Provide the [X, Y] coordinate of the cell's center where the given text is located.  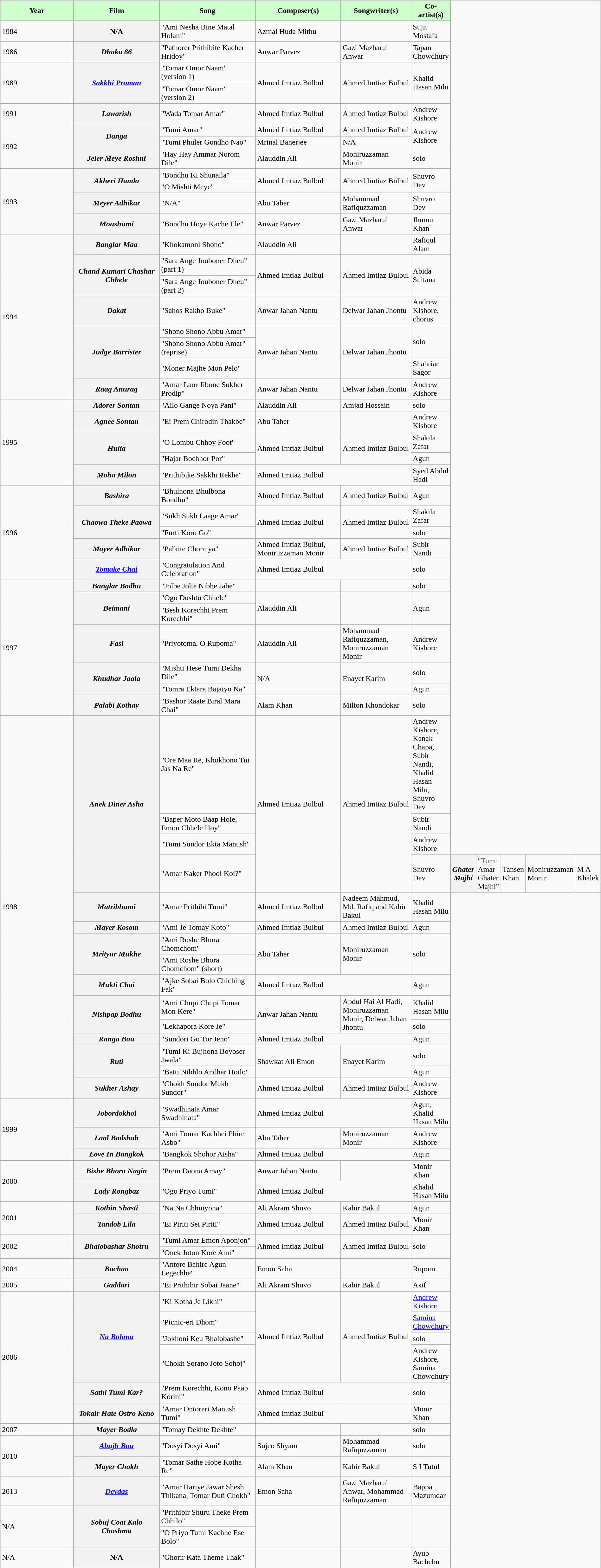
"Ami Tomar Kachhei Phire Asbo" [207, 1138]
Raag Anurag [117, 389]
Mayer Chokh [117, 1467]
"Prem Daona Amay" [207, 1170]
Gazi Mazharul Anwar, Mohammad Rafiquzzaman [376, 1491]
Ranga Bou [117, 1039]
Agnee Sontan [117, 422]
"Tomar Omor Naam" (version 1) [207, 72]
Shahriar Sagor [431, 368]
1984 [37, 31]
Co-artist(s) [431, 11]
"Tomar Sathe Hobe Kotha Re" [207, 1467]
"Sara Ange Jouboner Dheu" (part 1) [207, 265]
Songwriter(s) [376, 11]
2010 [37, 1456]
"Chokh Sundor Mukh Sundor" [207, 1088]
Matribhumi [117, 907]
1992 [37, 146]
Moushumi [117, 224]
"Bondhu Hoye Kache Ele" [207, 224]
M A Khalek [588, 873]
Bachao [117, 1269]
"Congratulation And Celebration" [207, 569]
"Ami Roshe Bhora Chomchom" (short) [207, 964]
Mohammad Rafiquzzaman, Moniruzzaman Monir [376, 644]
"Ei Prem Chirodin Thakbe" [207, 422]
Sujeo Shyam [298, 1446]
"Tomay Dekhte Dekhte" [207, 1429]
"Na Na Chhuiyona" [207, 1208]
Na Bolona [117, 1337]
Syed Abdul Hadi [431, 475]
Sobuj Coat Kalo Choshma [117, 1526]
Milton Khondokar [376, 705]
Nishpap Bodhu [117, 1014]
Bappa Mazumdar [431, 1491]
"Ailo Gange Noya Pani" [207, 405]
2000 [37, 1181]
"Khokamoni Shono" [207, 245]
Mukti Chai [117, 985]
"Priyotoma, O Rupoma" [207, 644]
"Baper Moto Baap Hole, Emon Chhele Hoy" [207, 824]
"Ami Nesha Bine Matal Holam" [207, 31]
Abujh Bou [117, 1446]
Abdul Hai Al Hadi, Moniruzzaman Monir, Delwar Jahan Jhontu [376, 1014]
1991 [37, 113]
"Amar Prithibi Tumi" [207, 907]
Ahmed Imtiaz Bulbul, Moniruzzaman Monir [298, 549]
Lady Rongbaz [117, 1191]
"Tomra Ektara Bajaiyo Na" [207, 689]
"Bashor Raate Biral Mara Chai" [207, 705]
Abida Sultana [431, 275]
"Tumi Ki Bujhona Boyoser Jwala" [207, 1056]
Andrew Kishore, chorus [431, 311]
"Ogo Dushtu Chhele" [207, 598]
"Palkite Choraiya" [207, 549]
Beimani [117, 608]
Mrinal Banerjee [298, 142]
Lawarish [117, 113]
Bashira [117, 495]
"Amar Laor Jibone Sukher Prodip" [207, 389]
Sukher Ashay [117, 1088]
1995 [37, 442]
2007 [37, 1429]
Andrew Kishore, Kanak Chapa, Subir Nandi, Khalid Hasan Milu, Shuvro Dev [431, 764]
Jeler Meye Roshni [117, 159]
Rafiqul Alam [431, 245]
"Prem Korechhi, Kono Paap Korini" [207, 1392]
Song [207, 11]
S I Tutul [431, 1467]
Agun, Khalid Hasan Milu [431, 1113]
"Bondhu Ki Shunaila" [207, 175]
Gaddari [117, 1285]
"Onek Joton Kore Ami" [207, 1253]
"Moner Majhe Mon Pelo" [207, 368]
2001 [37, 1218]
"Ore Maa Re, Khokhono Tui Jas Na Re" [207, 764]
Sathi Tumi Kar? [117, 1392]
Devdas [117, 1491]
Moha Milon [117, 475]
Year [37, 11]
1998 [37, 907]
"Tumi Phuler Gondho Nao" [207, 142]
1994 [37, 317]
"O Priyo Tumi Kachhe Ese Bolo" [207, 1537]
"Bhulnona Bhulbona Bondhu" [207, 495]
2006 [37, 1357]
Andrew Kishore, Samina Chowdhury [431, 1363]
Bishe Bhora Nagin [117, 1170]
Dhaka 86 [117, 52]
2005 [37, 1285]
"Hay Hay Ammar Norom Dile" [207, 159]
"Chokh Sorano Joto Sohoj" [207, 1363]
Shawkat Ali Emon [298, 1061]
Mayer Adhikar [117, 549]
"Tumi Amar Ghater Majhi" [488, 873]
"Ei Prithibir Sobai Jaane" [207, 1285]
Bhalobashar Shotru [117, 1246]
2004 [37, 1269]
2002 [37, 1246]
"Dosyi Dosyi Ami" [207, 1446]
Judge Barrister [117, 352]
"Pathorer Prithibite Kacher Hridoy" [207, 52]
Azmal Huda Mithu [298, 31]
Rupom [431, 1269]
"Jolbe Jolte Nibhe Jabe" [207, 586]
Mayer Kosom [117, 927]
Love In Bangkok [117, 1154]
Ghater Majhi [463, 873]
Adorer Sontan [117, 405]
"Jokhoni Keu Bhalobashe" [207, 1338]
"Furti Koro Go" [207, 532]
Banglar Bodhu [117, 586]
"Sukh Sukh Laage Amar" [207, 516]
"Amar Naker Phool Koi?" [207, 873]
Nadeem Mahmud, Md. Rafiq and Kabir Bakul [376, 907]
Film [117, 11]
"Ogo Priyo Tumi" [207, 1191]
Asif [431, 1285]
"Picnic-eri Dhom" [207, 1322]
Samina Chowdhury [431, 1322]
Akheri Hamla [117, 181]
"Sara Ange Jouboner Dheu" (part 2) [207, 286]
Tomake Chai [117, 569]
Sakkhi Proman [117, 83]
"O Mishti Meye" [207, 187]
"Batti Nibhlo Andhar Hoilo" [207, 1072]
1986 [37, 52]
Fasi [117, 644]
"Sundori Go Tor Jeno" [207, 1039]
"Prithibir Shuru Theke Prem Chhilo" [207, 1516]
Jhumu Khan [431, 224]
Hulia [117, 448]
Dakat [117, 311]
"Antore Bahire Agun Legechhe" [207, 1269]
"Hajar Bochhor Por" [207, 458]
Sujit Mostafa [431, 31]
"Shono Shono Abbu Amar" (reprise) [207, 347]
"Ami Je Tomay Koto" [207, 927]
"Sahos Rakho Buke" [207, 311]
Jobordokhol [117, 1113]
"O Lombu Chhoy Foot" [207, 442]
Ayub Bachchu [431, 1557]
Laal Badshah [117, 1138]
1997 [37, 648]
"Tumi Amar Emon Aponjon" [207, 1240]
Amjad Hossain [376, 405]
Mrityur Mukhe [117, 954]
"Amar Hariye Jawar Shesh Thikana, Tomar Duti Chokh" [207, 1491]
"Ami Chupi Chupi Tomar Mon Kere" [207, 1008]
1996 [37, 532]
Danga [117, 136]
Tandob Lila [117, 1224]
Khudhar Jaala [117, 678]
"Tumi Amar" [207, 130]
Anek Diner Asha [117, 804]
2013 [37, 1491]
"Tomar Omor Naam" (version 2) [207, 93]
1993 [37, 201]
Composer(s) [298, 11]
Tokair Hate Ostro Keno [117, 1413]
"Tumi Sundor Ekta Manush" [207, 844]
1999 [37, 1129]
Banglar Maa [117, 245]
"Lekhapora Kore Je" [207, 1026]
Tansen Khan [514, 873]
"Bangkok Shohor Aisha" [207, 1154]
Meyer Adhikar [117, 203]
"Swadhinata Amar Swadhinata" [207, 1113]
"Shono Shono Abbu Amar" [207, 331]
"N/A" [207, 203]
Chand Kumari Chashar Chhele [117, 275]
Ruti [117, 1061]
"Ajke Sobai Bolo Chiching Fak" [207, 985]
"Mishti Hese Tumi Dekha Dile" [207, 673]
"Wada Tomar Amar" [207, 113]
"Amar Ontoreri Manush Tumi" [207, 1413]
"Besh Korechhi Prem Korechhi" [207, 614]
"Ami Roshe Bhora Chomchom" [207, 943]
"Ei Piriti Sei Piriti" [207, 1224]
Mayer Bodla [117, 1429]
Tapan Chowdhury [431, 52]
"Ghorir Kata Theme Thak" [207, 1557]
"Prithibike Sakkhi Rekhe" [207, 475]
Chaowa Theke Paowa [117, 522]
Kothin Shasti [117, 1208]
Palabi Kothay [117, 705]
"Ki Kotha Je Likhi" [207, 1302]
1989 [37, 83]
